Determine the [X, Y] coordinate at the center of the cell enclosing the given text.  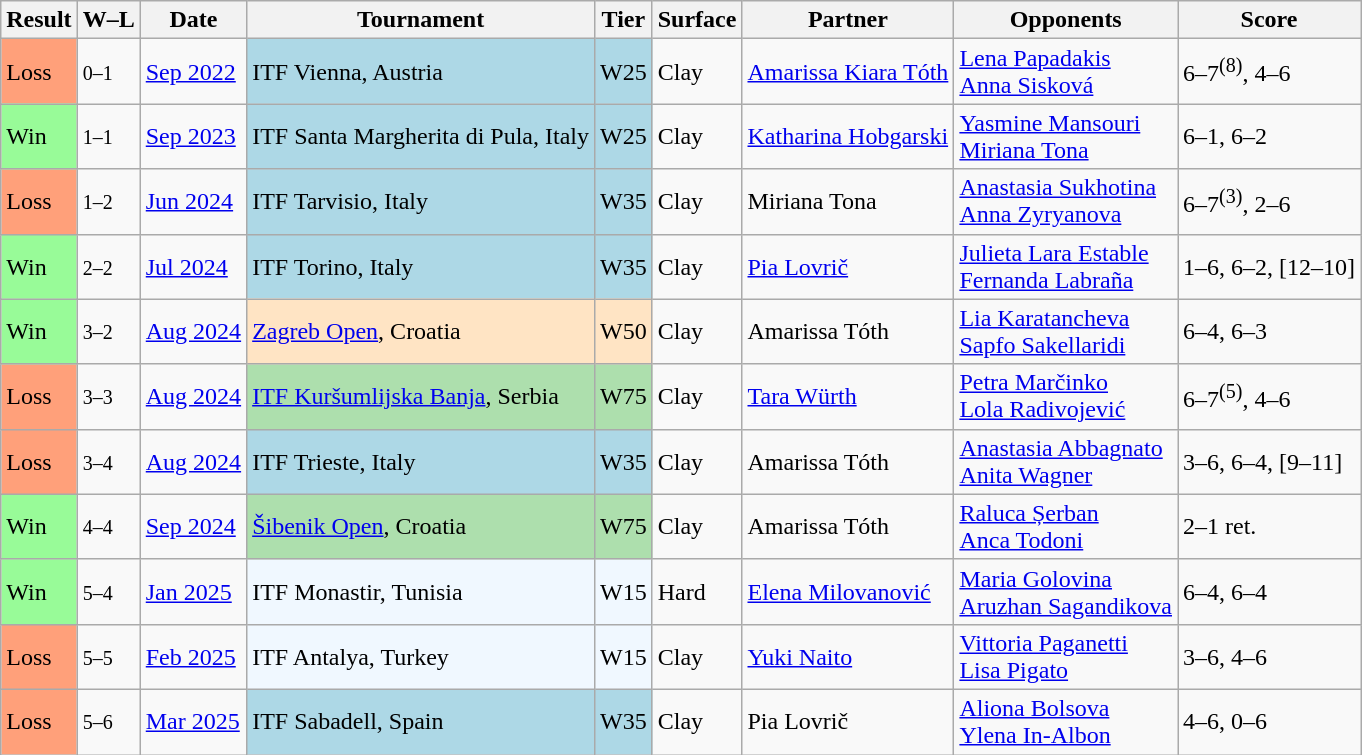
6–7(3), 2–6 [1270, 202]
ITF Torino, Italy [421, 266]
W50 [624, 332]
4–4 [108, 526]
ITF Kuršumlijska Banja, Serbia [421, 396]
Šibenik Open, Croatia [421, 526]
Result [39, 20]
Anastasia Sukhotina Anna Zyryanova [1066, 202]
Sep 2024 [193, 526]
Vittoria Paganetti Lisa Pigato [1066, 656]
Yasmine Mansouri Miriana Tona [1066, 136]
Jun 2024 [193, 202]
Elena Milovanović [848, 592]
3–6, 4–6 [1270, 656]
ITF Santa Margherita di Pula, Italy [421, 136]
Feb 2025 [193, 656]
ITF Trieste, Italy [421, 462]
Katharina Hobgarski [848, 136]
Lena Papadakis Anna Sisková [1066, 72]
W–L [108, 20]
ITF Monastir, Tunisia [421, 592]
ITF Antalya, Turkey [421, 656]
3–4 [108, 462]
5–5 [108, 656]
Hard [697, 592]
Tara Würth [848, 396]
3–2 [108, 332]
ITF Vienna, Austria [421, 72]
Sep 2023 [193, 136]
Raluca Șerban Anca Todoni [1066, 526]
6–7(5), 4–6 [1270, 396]
Partner [848, 20]
3–3 [108, 396]
6–1, 6–2 [1270, 136]
Jan 2025 [193, 592]
Lia Karatancheva Sapfo Sakellaridi [1066, 332]
ITF Sabadell, Spain [421, 722]
0–1 [108, 72]
Sep 2022 [193, 72]
Tier [624, 20]
Tournament [421, 20]
Surface [697, 20]
Mar 2025 [193, 722]
2–1 ret. [1270, 526]
Petra Marčinko Lola Radivojević [1066, 396]
Miriana Tona [848, 202]
2–2 [108, 266]
1–1 [108, 136]
Zagreb Open, Croatia [421, 332]
6–4, 6–4 [1270, 592]
Julieta Lara Estable Fernanda Labraña [1066, 266]
5–6 [108, 722]
Date [193, 20]
Yuki Naito [848, 656]
1–2 [108, 202]
Score [1270, 20]
Aliona Bolsova Ylena In-Albon [1066, 722]
Anastasia Abbagnato Anita Wagner [1066, 462]
6–7(8), 4–6 [1270, 72]
Jul 2024 [193, 266]
4–6, 0–6 [1270, 722]
Opponents [1066, 20]
1–6, 6–2, [12–10] [1270, 266]
Amarissa Kiara Tóth [848, 72]
5–4 [108, 592]
3–6, 6–4, [9–11] [1270, 462]
6–4, 6–3 [1270, 332]
Maria Golovina Aruzhan Sagandikova [1066, 592]
ITF Tarvisio, Italy [421, 202]
